Determine the (X, Y) coordinate at the center of the cell enclosing the given text.  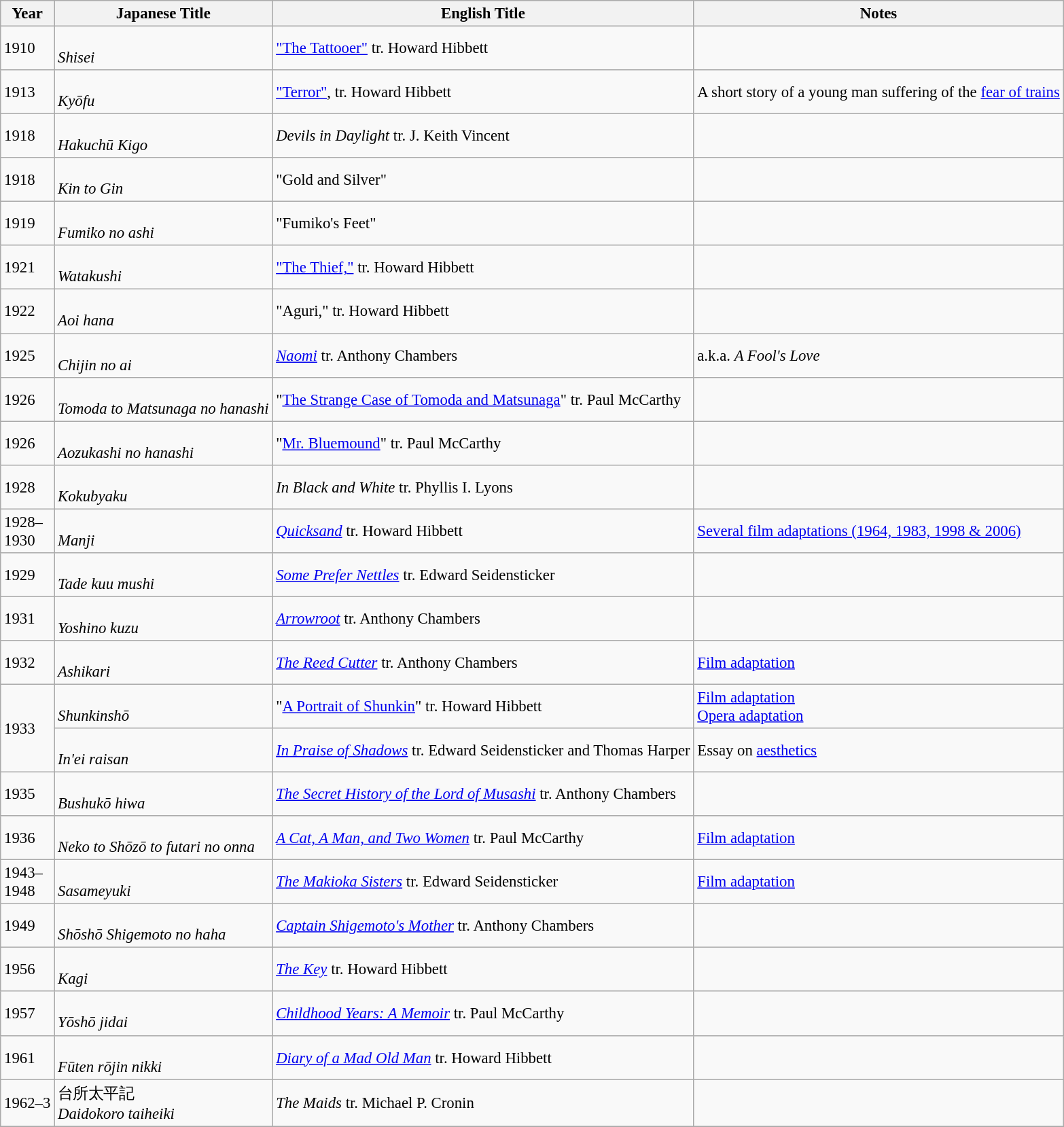
Childhood Years: A Memoir tr. Paul McCarthy (483, 1014)
Kagi (163, 970)
台所太平記Daidokoro taiheiki (163, 1103)
Kokubyaku (163, 486)
"Terror", tr. Howard Hibbett (483, 92)
1933 (27, 728)
Yōshō jidai (163, 1014)
In Black and White tr. Phyllis I. Lyons (483, 486)
Arrowroot tr. Anthony Chambers (483, 618)
Hakuchū Kigo (163, 136)
The Secret History of the Lord of Musashi tr. Anthony Chambers (483, 795)
Sasameyuki (163, 882)
A Cat, A Man, and Two Women tr. Paul McCarthy (483, 838)
Ashikari (163, 663)
1929 (27, 575)
1962–3 (27, 1103)
Naomi tr. Anthony Chambers (483, 356)
The Reed Cutter tr. Anthony Chambers (483, 663)
A short story of a young man suffering of the fear of trains (879, 92)
1910 (27, 49)
Bushukō hiwa (163, 795)
"Aguri," tr. Howard Hibbett (483, 311)
1922 (27, 311)
1935 (27, 795)
"The Thief," tr. Howard Hibbett (483, 268)
Japanese Title (163, 14)
1925 (27, 356)
Tomoda to Matsunaga no hanashi (163, 399)
Kyōfu (163, 92)
Devils in Daylight tr. J. Keith Vincent (483, 136)
Aoi hana (163, 311)
Diary of a Mad Old Man tr. Howard Hibbett (483, 1057)
1928–1930 (27, 531)
"A Portrait of Shunkin" tr. Howard Hibbett (483, 706)
1913 (27, 92)
"Gold and Silver" (483, 179)
1956 (27, 970)
"The Tattooer" tr. Howard Hibbett (483, 49)
1931 (27, 618)
"Mr. Bluemound" tr. Paul McCarthy (483, 443)
1936 (27, 838)
Shisei (163, 49)
Year (27, 14)
"The Strange Case of Tomoda and Matsunaga" tr. Paul McCarthy (483, 399)
Shunkinshō (163, 706)
Quicksand tr. Howard Hibbett (483, 531)
Some Prefer Nettles tr. Edward Seidensticker (483, 575)
1949 (27, 925)
Aozukashi no hanashi (163, 443)
1943–1948 (27, 882)
Kin to Gin (163, 179)
Fūten rōjin nikki (163, 1057)
In Praise of Shadows tr. Edward Seidensticker and Thomas Harper (483, 750)
Shōshō Shigemoto no haha (163, 925)
"Fumiko's Feet" (483, 224)
Fumiko no ashi (163, 224)
1932 (27, 663)
Manji (163, 531)
The Key tr. Howard Hibbett (483, 970)
In'ei raisan (163, 750)
The Makioka Sisters tr. Edward Seidensticker (483, 882)
1961 (27, 1057)
1928 (27, 486)
1921 (27, 268)
Watakushi (163, 268)
The Maids tr. Michael P. Cronin (483, 1103)
Chijin no ai (163, 356)
Tade kuu mushi (163, 575)
Notes (879, 14)
Essay on aesthetics (879, 750)
Captain Shigemoto's Mother tr. Anthony Chambers (483, 925)
Neko to Shōzō to futari no onna (163, 838)
Several film adaptations (1964, 1983, 1998 & 2006) (879, 531)
1957 (27, 1014)
English Title (483, 14)
1919 (27, 224)
Film adaptationOpera adaptation (879, 706)
a.k.a. A Fool's Love (879, 356)
Yoshino kuzu (163, 618)
